Detect which cell encompasses the target text, then output its (X, Y) center coordinate. 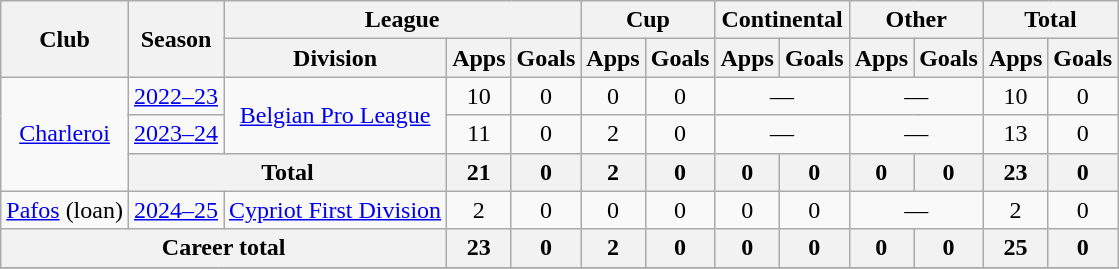
Division (336, 58)
Cup (648, 20)
2023–24 (176, 134)
13 (1015, 134)
Belgian Pro League (336, 115)
Charleroi (65, 134)
Career total (224, 248)
Season (176, 39)
Other (916, 20)
Club (65, 39)
League (402, 20)
Pafos (loan) (65, 210)
25 (1015, 248)
2024–25 (176, 210)
Continental (782, 20)
2022–23 (176, 96)
11 (479, 134)
21 (479, 172)
Cypriot First Division (336, 210)
